Return [X, Y] of the center of cell containing provided text 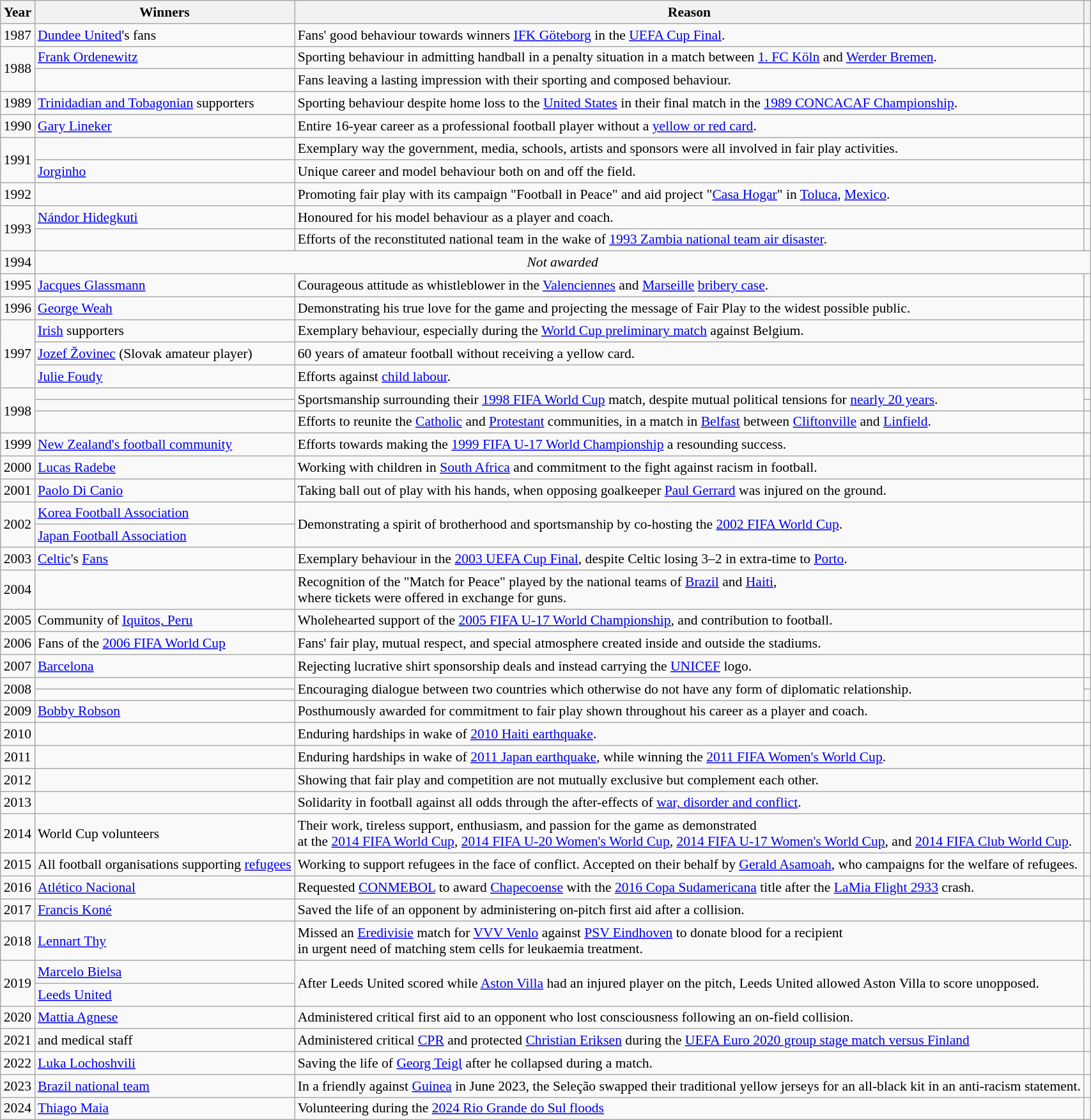
Sportsmanship surrounding their 1998 FIFA World Cup match, despite mutual political tensions for nearly 20 years. [689, 400]
Francis Koné [165, 910]
Leeds United [165, 995]
Demonstrating his true love for the game and projecting the message of Fair Play to the widest possible public. [689, 308]
Administered critical first aid to an opponent who lost consciousness following an on-field collision. [689, 1018]
Lucas Radebe [165, 468]
Working with children in South Africa and commitment to the fight against racism in football. [689, 468]
Marcelo Bielsa [165, 972]
Demonstrating a spirit of brotherhood and sportsmanship by co-hosting the 2002 FIFA World Cup. [689, 524]
Korea Football Association [165, 513]
Winners [165, 12]
2003 [18, 559]
Bobby Robson [165, 712]
1987 [18, 35]
Irish supporters [165, 331]
Efforts to reunite the Catholic and Protestant communities, in a match in Belfast between Cliftonville and Linfield. [689, 422]
2020 [18, 1018]
2009 [18, 712]
World Cup volunteers [165, 834]
Exemplary way the government, media, schools, artists and sponsors were all involved in fair play activities. [689, 149]
All football organisations supporting refugees [165, 865]
2007 [18, 666]
Frank Ordenewitz [165, 58]
2015 [18, 865]
1989 [18, 104]
2017 [18, 910]
Efforts against child labour. [689, 377]
Administered critical CPR and protected Christian Eriksen during the UEFA Euro 2020 group stage match versus Finland [689, 1041]
Jorginho [165, 172]
1991 [18, 160]
2016 [18, 887]
Jozef Žovinec (Slovak amateur player) [165, 354]
Exemplary behaviour in the 2003 UEFA Cup Final, despite Celtic losing 3–2 in extra-time to Porto. [689, 559]
Honoured for his model behaviour as a player and coach. [689, 217]
Jacques Glassmann [165, 286]
Fans of the 2006 FIFA World Cup [165, 644]
Not awarded [562, 263]
Working to support refugees in the face of conflict. Accepted on their behalf by Gerald Asamoah, who campaigns for the welfare of refugees. [689, 865]
1995 [18, 286]
Nándor Hidegkuti [165, 217]
Mattia Agnese [165, 1018]
After Leeds United scored while Aston Villa had an injured player on the pitch, Leeds United allowed Aston Villa to score unopposed. [689, 983]
Efforts towards making the 1999 FIFA U-17 World Championship a resounding success. [689, 445]
2024 [18, 1108]
Saved the life of an opponent by administering on-pitch first aid after a collision. [689, 910]
1999 [18, 445]
2002 [18, 524]
2013 [18, 803]
Fans leaving a lasting impression with their sporting and composed behaviour. [689, 81]
Taking ball out of play with his hands, when opposing goalkeeper Paul Gerrard was injured on the ground. [689, 490]
Volunteering during the 2024 Rio Grande do Sul floods [689, 1108]
2000 [18, 468]
Sporting behaviour despite home loss to the United States in their final match in the 1989 CONCACAF Championship. [689, 104]
1998 [18, 410]
Japan Football Association [165, 536]
1990 [18, 126]
Promoting fair play with its campaign "Football in Peace" and aid project "Casa Hogar" in Toluca, Mexico. [689, 194]
Exemplary behaviour, especially during the World Cup preliminary match against Belgium. [689, 331]
60 years of amateur football without receiving a yellow card. [689, 354]
Gary Lineker [165, 126]
Showing that fair play and competition are not mutually exclusive but complement each other. [689, 780]
Paolo Di Canio [165, 490]
Year [18, 12]
2010 [18, 735]
2011 [18, 758]
Fans' fair play, mutual respect, and special atmosphere created inside and outside the stadiums. [689, 644]
Recognition of the "Match for Peace" played by the national teams of Brazil and Haiti,where tickets were offered in exchange for guns. [689, 589]
New Zealand's football community [165, 445]
Brazil national team [165, 1086]
Requested CONMEBOL to award Chapecoense with the 2016 Copa Sudamericana title after the LaMia Flight 2933 crash. [689, 887]
Encouraging dialogue between two countries which otherwise do not have any form of diplomatic relationship. [689, 689]
1997 [18, 354]
Luka Lochoshvili [165, 1063]
Wholehearted support of the 2005 FIFA U-17 World Championship, and contribution to football. [689, 621]
2023 [18, 1086]
Efforts of the reconstituted national team in the wake of 1993 Zambia national team air disaster. [689, 240]
Julie Foudy [165, 377]
Sporting behaviour in admitting handball in a penalty situation in a match between 1. FC Köln and Werder Bremen. [689, 58]
Courageous attitude as whistleblower in the Valenciennes and Marseille bribery case. [689, 286]
1993 [18, 229]
Community of Iquitos, Peru [165, 621]
Enduring hardships in wake of 2011 Japan earthquake, while winning the 2011 FIFA Women's World Cup. [689, 758]
2019 [18, 983]
2006 [18, 644]
1992 [18, 194]
1994 [18, 263]
1988 [18, 69]
Rejecting lucrative shirt sponsorship deals and instead carrying the UNICEF logo. [689, 666]
Fans' good behaviour towards winners IFK Göteborg in the UEFA Cup Final. [689, 35]
and medical staff [165, 1041]
Dundee United's fans [165, 35]
2001 [18, 490]
Lennart Thy [165, 941]
George Weah [165, 308]
Thiago Maia [165, 1108]
2022 [18, 1063]
2005 [18, 621]
Celtic's Fans [165, 559]
2018 [18, 941]
Posthumously awarded for commitment to fair play shown throughout his career as a player and coach. [689, 712]
1996 [18, 308]
2014 [18, 834]
Unique career and model behaviour both on and off the field. [689, 172]
Solidarity in football against all odds through the after-effects of war, disorder and conflict. [689, 803]
2004 [18, 589]
Atlético Nacional [165, 887]
Saving the life of Georg Teigl after he collapsed during a match. [689, 1063]
In a friendly against Guinea in June 2023, the Seleção swapped their traditional yellow jerseys for an all-black kit in an anti-racism statement. [689, 1086]
Trinidadian and Tobagonian supporters [165, 104]
Reason [689, 12]
Entire 16-year career as a professional football player without a yellow or red card. [689, 126]
Enduring hardships in wake of 2010 Haiti earthquake. [689, 735]
2008 [18, 689]
2012 [18, 780]
2021 [18, 1041]
Barcelona [165, 666]
